Pinpoint the cell where the given text exists, returning its [X, Y] midpoint coordinate. 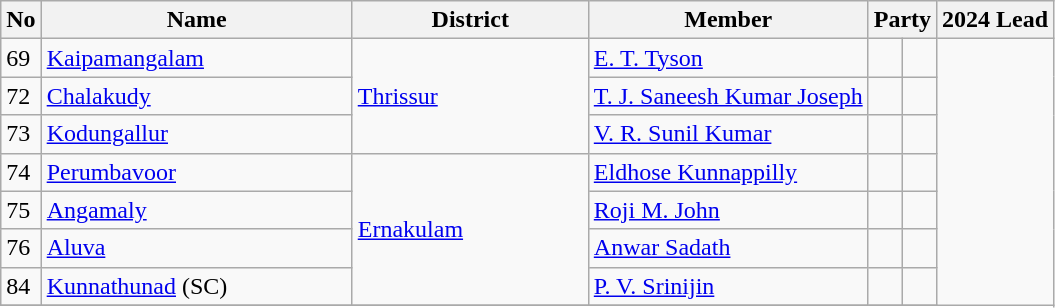
75 [21, 210]
2024 Lead [996, 20]
73 [21, 134]
Kunnathunad (SC) [196, 286]
84 [21, 286]
Name [196, 20]
69 [21, 58]
Kaipamangalam [196, 58]
Party [902, 20]
No [21, 20]
Aluva [196, 248]
Perumbavoor [196, 172]
District [470, 20]
76 [21, 248]
Roji M. John [728, 210]
Thrissur [470, 96]
Chalakudy [196, 96]
Angamaly [196, 210]
72 [21, 96]
Ernakulam [470, 229]
P. V. Srinijin [728, 286]
Member [728, 20]
Eldhose Kunnappilly [728, 172]
Kodungallur [196, 134]
T. J. Saneesh Kumar Joseph [728, 96]
V. R. Sunil Kumar [728, 134]
74 [21, 172]
Anwar Sadath [728, 248]
E. T. Tyson [728, 58]
